Provide the [X, Y] coordinate of the cell's center where the given text is located.  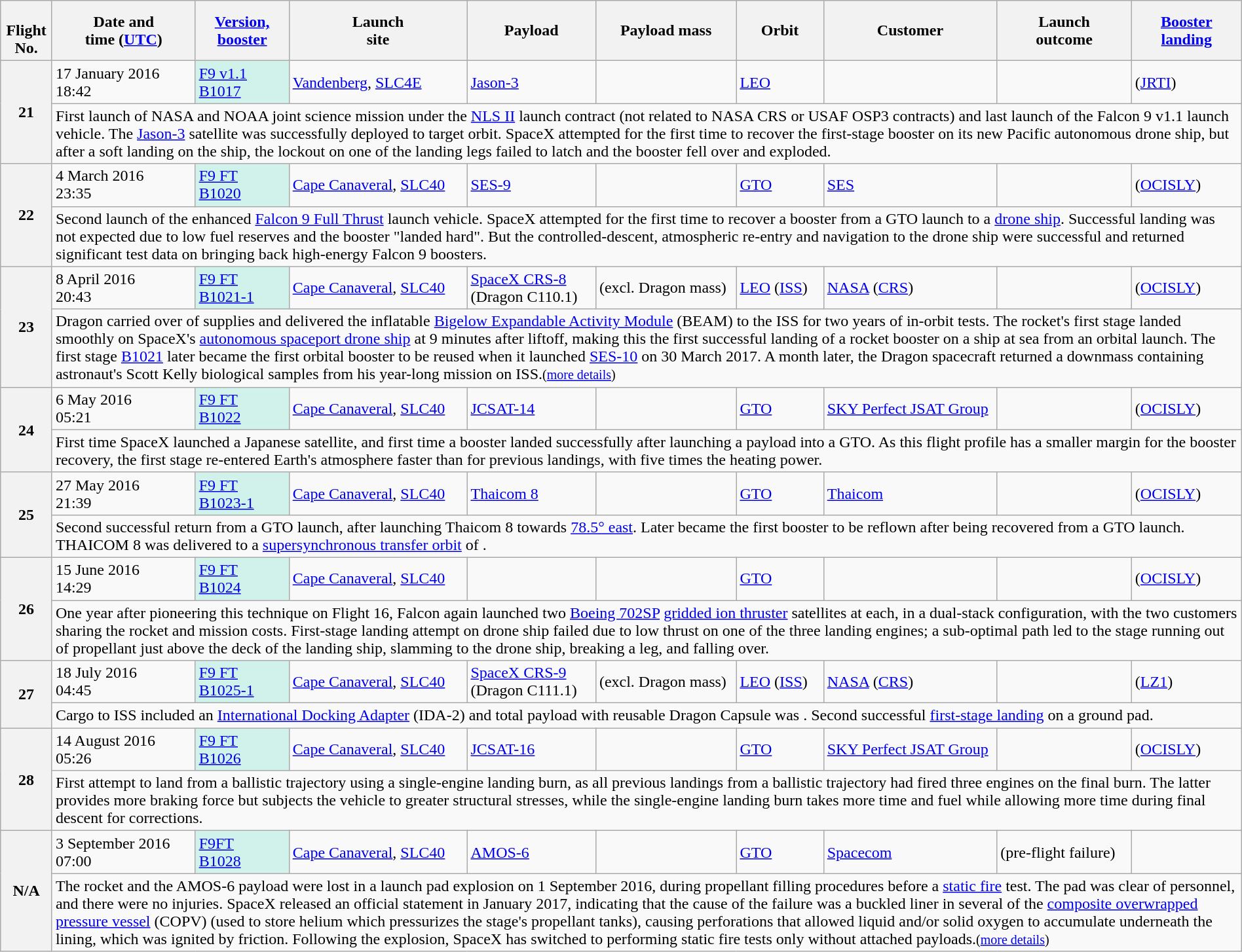
18 July 201604:45 [123, 682]
SES-9 [531, 185]
17 January 201618:42 [123, 82]
(JRTI) [1186, 82]
(pre-flight failure) [1064, 852]
LEO [780, 82]
Thaicom [911, 494]
4 March 201623:35 [123, 185]
25 [26, 515]
SES [911, 185]
23 [26, 327]
15 June 201614:29 [123, 579]
Launchsite [378, 31]
Spacecom [911, 852]
Payload mass [666, 31]
(LZ1) [1186, 682]
AMOS-6 [531, 852]
6 May 201605:21 [123, 409]
24 [26, 430]
28 [26, 779]
F9 FTB1021-1 [242, 288]
F9 FTB1026 [242, 749]
27 May 201621:39 [123, 494]
SpaceX CRS-8(Dragon C110.1) [531, 288]
Orbit [780, 31]
Jason-3 [531, 82]
Boosterlanding [1186, 31]
3 September 201607:00 [123, 852]
Launchoutcome [1064, 31]
Payload [531, 31]
F9 FTB1022 [242, 409]
26 [26, 609]
F9FTB1028 [242, 852]
8 April 201620:43 [123, 288]
Version,booster [242, 31]
Flight No. [26, 31]
JCSAT-14 [531, 409]
Date andtime (UTC) [123, 31]
27 [26, 694]
N/A [26, 891]
F9 v1.1B1017 [242, 82]
SpaceX CRS-9(Dragon C111.1) [531, 682]
22 [26, 215]
21 [26, 113]
Customer [911, 31]
Vandenberg, SLC4E [378, 82]
F9 FTB1020 [242, 185]
14 August 201605:26 [123, 749]
F9 FTB1024 [242, 579]
F9 FTB1025-1 [242, 682]
F9 FTB1023-1 [242, 494]
JCSAT-16 [531, 749]
Thaicom 8 [531, 494]
